Search for the cell housing the specified text and yield its [x, y] center coordinate. 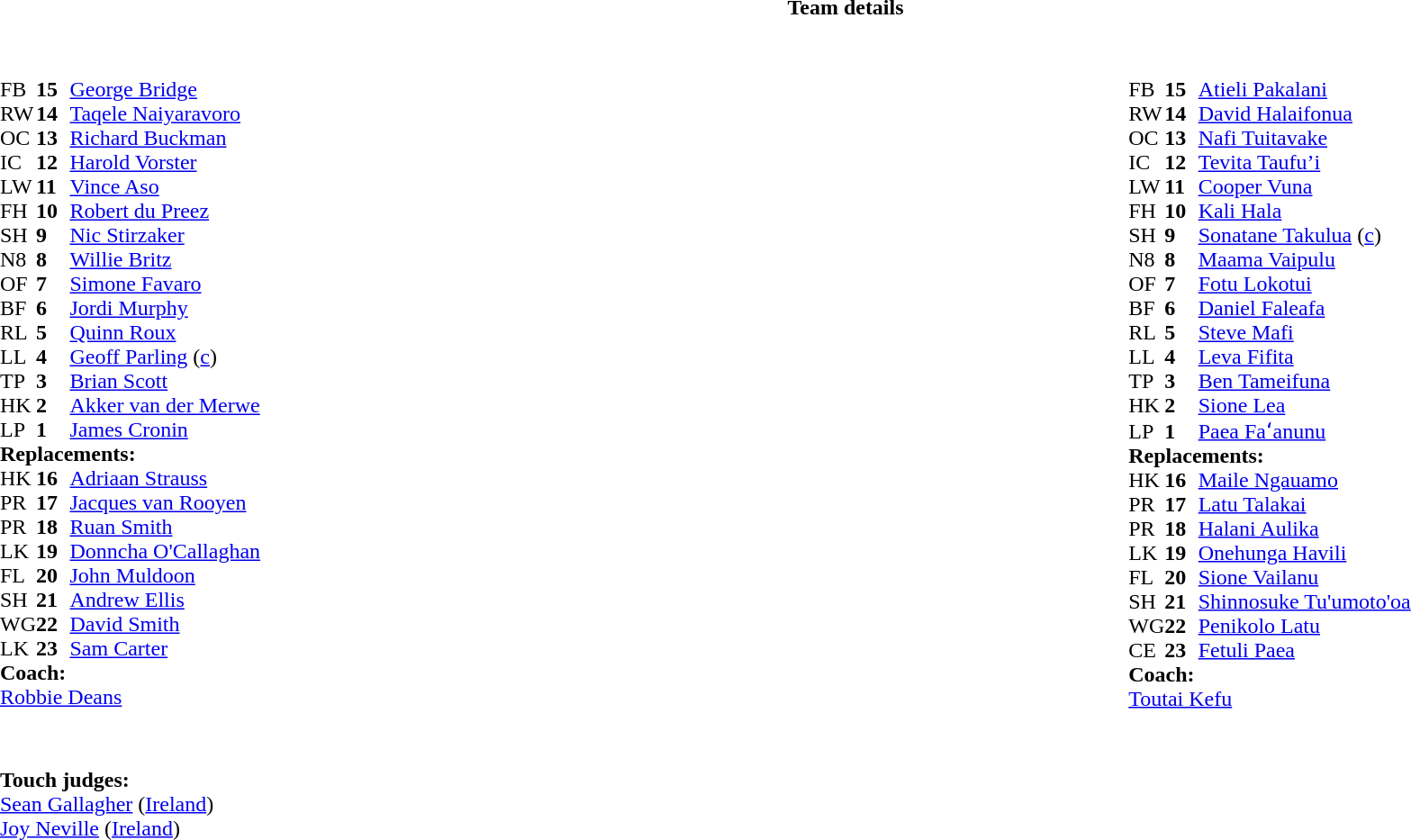
Akker van der Merwe [165, 405]
Simone Favaro [165, 285]
Robert du Preez [165, 211]
Fetuli Paea [1305, 650]
Onehunga Havili [1305, 553]
Toutai Kefu [1270, 699]
Quinn Roux [165, 333]
Sione Lea [1305, 405]
Ruan Smith [165, 528]
Adriaan Strauss [165, 479]
Jordi Murphy [165, 308]
John Muldoon [165, 576]
Daniel Faleafa [1305, 308]
Sam Carter [165, 648]
Robbie Deans [130, 697]
Halani Aulika [1305, 529]
Leva Fifita [1305, 357]
Tevita Taufu’i [1305, 162]
Nafi Tuitavake [1305, 139]
Nic Stirzaker [165, 236]
Andrew Ellis [165, 600]
Sonatane Takulua (c) [1305, 236]
Donncha O'Callaghan [165, 551]
David Halaifonua [1305, 113]
Cooper Vuna [1305, 187]
Atieli Pakalani [1305, 90]
Sione Vailanu [1305, 578]
George Bridge [165, 90]
Penikolo Latu [1305, 627]
Fotu Lokotui [1305, 285]
Taqele Naiyaravoro [165, 113]
James Cronin [165, 430]
Geoff Parling (c) [165, 357]
Willie Britz [165, 259]
Jacques van Rooyen [165, 502]
Steve Mafi [1305, 333]
Ben Tameifuna [1305, 382]
Harold Vorster [165, 162]
Maama Vaipulu [1305, 259]
Paea Faʻanunu [1305, 430]
David Smith [165, 625]
Latu Talakai [1305, 504]
Brian Scott [165, 382]
Kali Hala [1305, 211]
Vince Aso [165, 187]
Shinnosuke Tu'umoto'oa [1305, 601]
Richard Buckman [165, 139]
Maile Ngauamo [1305, 481]
CE [1146, 650]
